Find where the given text appears and provide that cell's center as (x, y) coordinate. 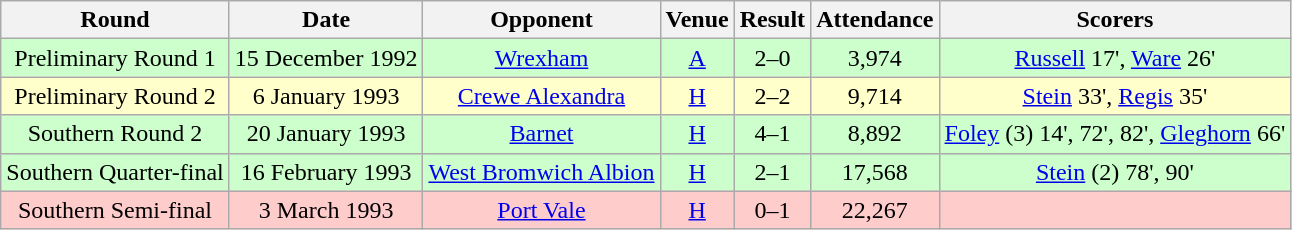
West Bromwich Albion (542, 172)
Russell 17', Ware 26' (1115, 58)
2–2 (772, 96)
Stein (2) 78', 90' (1115, 172)
Opponent (542, 20)
Date (326, 20)
Stein 33', Regis 35' (1115, 96)
0–1 (772, 210)
15 December 1992 (326, 58)
Attendance (875, 20)
Foley (3) 14', 72', 82', Gleghorn 66' (1115, 134)
6 January 1993 (326, 96)
22,267 (875, 210)
4–1 (772, 134)
20 January 1993 (326, 134)
2–0 (772, 58)
Scorers (1115, 20)
Wrexham (542, 58)
Southern Semi-final (116, 210)
16 February 1993 (326, 172)
Southern Quarter-final (116, 172)
Preliminary Round 2 (116, 96)
Result (772, 20)
Venue (697, 20)
Preliminary Round 1 (116, 58)
3,974 (875, 58)
Round (116, 20)
Barnet (542, 134)
A (697, 58)
Southern Round 2 (116, 134)
2–1 (772, 172)
3 March 1993 (326, 210)
Crewe Alexandra (542, 96)
9,714 (875, 96)
Port Vale (542, 210)
8,892 (875, 134)
17,568 (875, 172)
